Pinpoint the cell where the given text exists, returning its (x, y) midpoint coordinate. 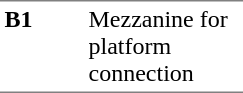
B1 (42, 46)
Mezzanine for platform connection (164, 46)
